Capture the cell that displays the provided text and extract its (x, y) central coordinate. 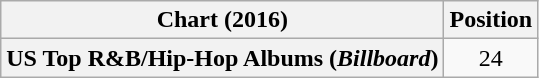
24 (491, 58)
Position (491, 20)
US Top R&B/Hip-Hop Albums (Billboard) (222, 58)
Chart (2016) (222, 20)
